Capture the cell that displays the provided text and extract its [X, Y] central coordinate. 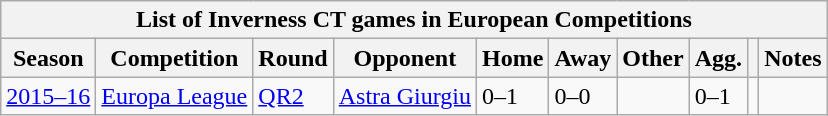
Other [653, 58]
Europa League [174, 96]
QR2 [293, 96]
Away [583, 58]
Astra Giurgiu [404, 96]
Agg. [718, 58]
Competition [174, 58]
Round [293, 58]
2015–16 [48, 96]
Home [513, 58]
Season [48, 58]
List of Inverness CT games in European Competitions [414, 20]
Opponent [404, 58]
0–0 [583, 96]
Notes [793, 58]
